From the cell containing the given text, extract its center point as [x, y] coordinate. 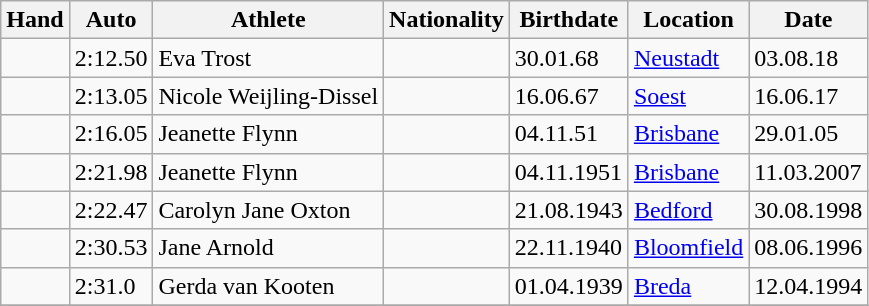
03.08.18 [808, 58]
2:16.05 [111, 134]
2:31.0 [111, 286]
2:22.47 [111, 210]
Date [808, 20]
Jane Arnold [268, 248]
Hand [35, 20]
12.04.1994 [808, 286]
Auto [111, 20]
Gerda van Kooten [268, 286]
2:13.05 [111, 96]
11.03.2007 [808, 172]
2:21.98 [111, 172]
Location [688, 20]
Bloomfield [688, 248]
Athlete [268, 20]
30.01.68 [568, 58]
Soest [688, 96]
Breda [688, 286]
2:12.50 [111, 58]
01.04.1939 [568, 286]
04.11.51 [568, 134]
Nationality [447, 20]
Eva Trost [268, 58]
Neustadt [688, 58]
Bedford [688, 210]
21.08.1943 [568, 210]
Nicole Weijling-Dissel [268, 96]
22.11.1940 [568, 248]
04.11.1951 [568, 172]
08.06.1996 [808, 248]
29.01.05 [808, 134]
16.06.17 [808, 96]
Birthdate [568, 20]
30.08.1998 [808, 210]
16.06.67 [568, 96]
2:30.53 [111, 248]
Carolyn Jane Oxton [268, 210]
